Identify which cell holds the provided text, then report its (X, Y) central coordinate. 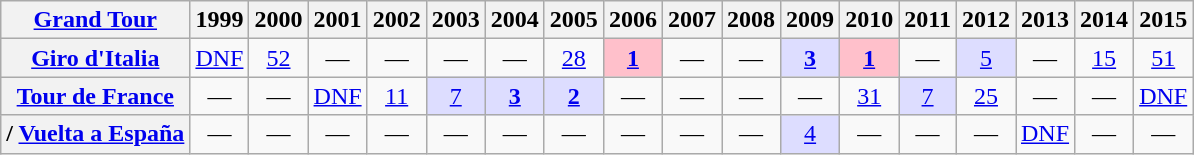
2011 (928, 20)
2003 (456, 20)
15 (1104, 58)
Giro d'Italia (96, 58)
/ Vuelta a España (96, 134)
11 (396, 96)
2006 (632, 20)
2004 (514, 20)
Tour de France (96, 96)
2009 (810, 20)
2015 (1164, 20)
1999 (220, 20)
2001 (338, 20)
5 (986, 58)
2005 (574, 20)
2007 (692, 20)
Grand Tour (96, 20)
2002 (396, 20)
2014 (1104, 20)
2010 (870, 20)
2000 (278, 20)
2013 (1046, 20)
2012 (986, 20)
2008 (752, 20)
2 (574, 96)
4 (810, 134)
28 (574, 58)
52 (278, 58)
25 (986, 96)
31 (870, 96)
51 (1164, 58)
